Pinpoint the cell where the given text exists, returning its [X, Y] midpoint coordinate. 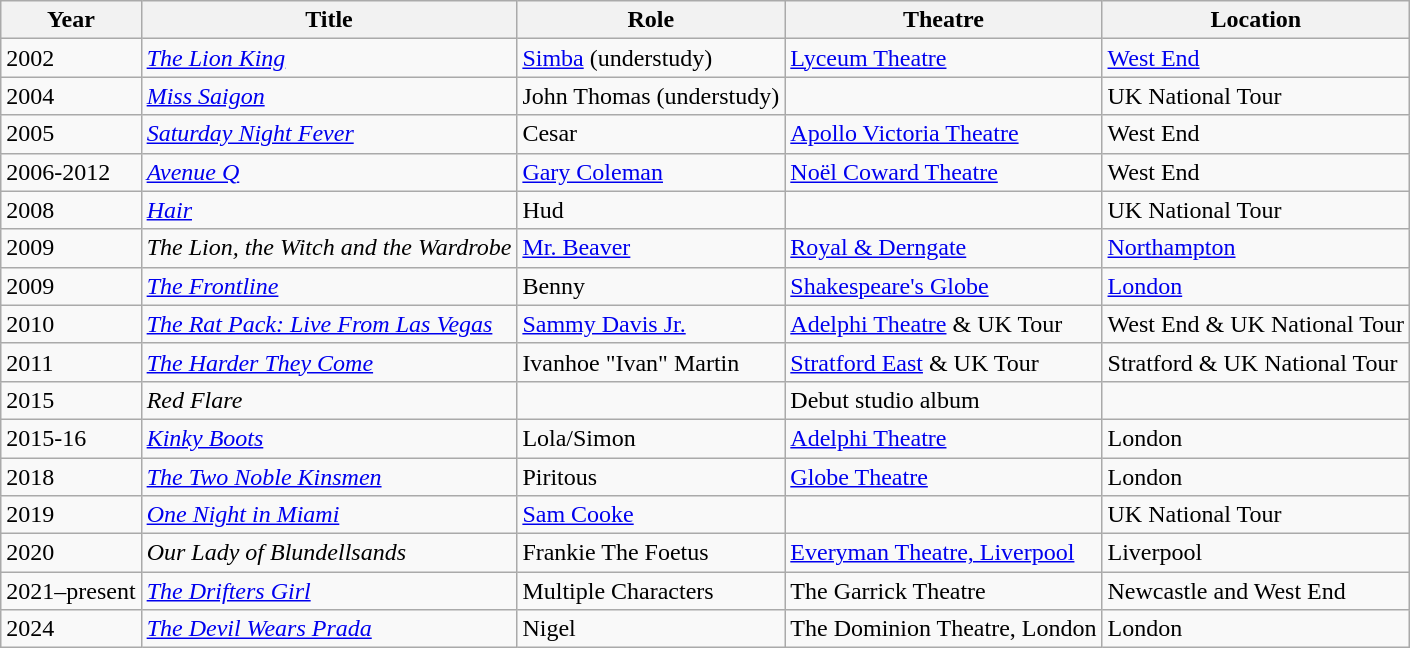
Sam Cooke [651, 515]
The Two Noble Kinsmen [329, 477]
Royal & Derngate [944, 248]
Liverpool [1256, 553]
2010 [71, 324]
Theatre [944, 20]
2018 [71, 477]
2005 [71, 134]
The Devil Wears Prada [329, 629]
Saturday Night Fever [329, 134]
Stratford & UK National Tour [1256, 362]
2011 [71, 362]
John Thomas (understudy) [651, 96]
The Lion, the Witch and the Wardrobe [329, 248]
2004 [71, 96]
Adelphi Theatre & UK Tour [944, 324]
2006-2012 [71, 172]
2021–present [71, 591]
Title [329, 20]
2015 [71, 400]
Gary Coleman [651, 172]
The Drifters Girl [329, 591]
Multiple Characters [651, 591]
Miss Saigon [329, 96]
Red Flare [329, 400]
2024 [71, 629]
The Garrick Theatre [944, 591]
Shakespeare's Globe [944, 286]
Kinky Boots [329, 438]
Location [1256, 20]
Lola/Simon [651, 438]
The Dominion Theatre, London [944, 629]
Newcastle and West End [1256, 591]
Hair [329, 210]
The Lion King [329, 58]
The Rat Pack: Live From Las Vegas [329, 324]
Avenue Q [329, 172]
Piritous [651, 477]
Noël Coward Theatre [944, 172]
Our Lady of Blundellsands [329, 553]
2015-16 [71, 438]
2020 [71, 553]
Stratford East & UK Tour [944, 362]
Globe Theatre [944, 477]
Role [651, 20]
Simba (understudy) [651, 58]
Northampton [1256, 248]
Benny [651, 286]
Hud [651, 210]
2002 [71, 58]
Ivanhoe "Ivan" Martin [651, 362]
Frankie The Foetus [651, 553]
Sammy Davis Jr. [651, 324]
The Frontline [329, 286]
Everyman Theatre, Liverpool [944, 553]
Nigel [651, 629]
2008 [71, 210]
Year [71, 20]
2019 [71, 515]
Lyceum Theatre [944, 58]
Mr. Beaver [651, 248]
Apollo Victoria Theatre [944, 134]
Adelphi Theatre [944, 438]
One Night in Miami [329, 515]
Debut studio album [944, 400]
The Harder They Come [329, 362]
Cesar [651, 134]
West End & UK National Tour [1256, 324]
